Extract the [X, Y] coordinate from the center of the cell holding the provided text.  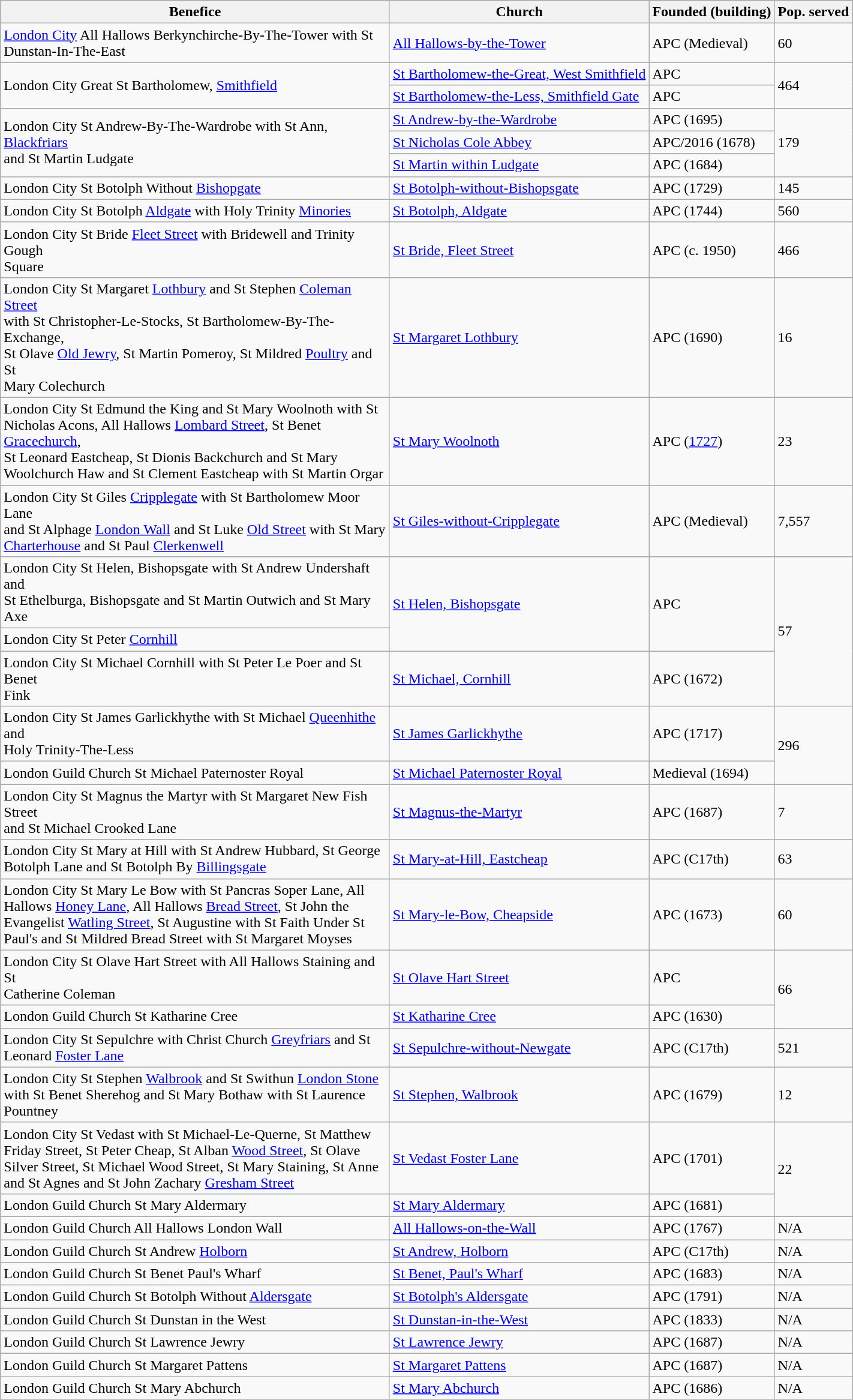
London Guild Church St Benet Paul's Wharf [196, 1274]
APC (1679) [711, 1095]
St Dunstan-in-the-West [519, 1320]
St James Garlickhythe [519, 734]
All Hallows-by-the-Tower [519, 43]
St Nicholas Cole Abbey [519, 142]
7,557 [813, 521]
521 [813, 1048]
London Guild Church St Michael Paternoster Royal [196, 773]
St Botolph-without-Bishopsgate [519, 188]
London Guild Church All Hallows London Wall [196, 1228]
London Guild Church St Mary Aldermary [196, 1205]
APC (1686) [711, 1388]
St Bartholomew-the-Less, Smithfield Gate [519, 97]
APC (1717) [711, 734]
APC (1673) [711, 915]
London Guild Church St Mary Abchurch [196, 1388]
23 [813, 441]
St Botolph's Aldersgate [519, 1297]
St Mary-at-Hill, Eastcheap [519, 859]
APC (1672) [711, 679]
St Helen, Bishopsgate [519, 604]
London Guild Church St Botolph Without Aldersgate [196, 1297]
APC (1690) [711, 337]
St Michael Paternoster Royal [519, 773]
St Andrew, Holborn [519, 1251]
St Botolph, Aldgate [519, 211]
APC (1701) [711, 1158]
560 [813, 211]
APC (1695) [711, 119]
APC (1681) [711, 1205]
464 [813, 85]
St Sepulchre-without-Newgate [519, 1048]
APC/2016 (1678) [711, 142]
London City St James Garlickhythe with St Michael Queenhithe andHoly Trinity-The-Less [196, 734]
London City All Hallows Berkynchirche-By-The-Tower with StDunstan-In-The-East [196, 43]
APC (1684) [711, 165]
St Katharine Cree [519, 1017]
London Guild Church St Dunstan in the West [196, 1320]
St Martin within Ludgate [519, 165]
466 [813, 250]
57 [813, 631]
APC (c. 1950) [711, 250]
St Stephen, Walbrook [519, 1095]
St Vedast Foster Lane [519, 1158]
Benefice [196, 12]
London City St Bride Fleet Street with Bridewell and Trinity GoughSquare [196, 250]
St Giles-without-Cripplegate [519, 521]
St Bride, Fleet Street [519, 250]
St Michael, Cornhill [519, 679]
APC (1630) [711, 1017]
St Margaret Pattens [519, 1365]
APC (1729) [711, 188]
APC (1833) [711, 1320]
London City St Peter Cornhill [196, 640]
7 [813, 812]
London City St Helen, Bishopsgate with St Andrew Undershaft andSt Ethelburga, Bishopsgate and St Martin Outwich and St Mary Axe [196, 593]
London City St Botolph Aldgate with Holy Trinity Minories [196, 211]
London Guild Church St Lawrence Jewry [196, 1342]
London City St Mary at Hill with St Andrew Hubbard, St GeorgeBotolph Lane and St Botolph By Billingsgate [196, 859]
St Olave Hart Street [519, 978]
London City St Michael Cornhill with St Peter Le Poer and St BenetFink [196, 679]
63 [813, 859]
Pop. served [813, 12]
St Mary-le-Bow, Cheapside [519, 915]
St Margaret Lothbury [519, 337]
London City St Botolph Without Bishopgate [196, 188]
London City Great St Bartholomew, Smithfield [196, 85]
St Andrew-by-the-Wardrobe [519, 119]
London Guild Church St Andrew Holborn [196, 1251]
St Magnus-the-Martyr [519, 812]
APC (1767) [711, 1228]
APC (1727) [711, 441]
12 [813, 1095]
London City St Stephen Walbrook and St Swithun London Stonewith St Benet Sherehog and St Mary Bothaw with St LaurencePountney [196, 1095]
St Benet, Paul's Wharf [519, 1274]
London City St Magnus the Martyr with St Margaret New Fish Streetand St Michael Crooked Lane [196, 812]
London City St Andrew-By-The-Wardrobe with St Ann, Blackfriarsand St Martin Ludgate [196, 142]
22 [813, 1169]
London City St Sepulchre with Christ Church Greyfriars and StLeonard Foster Lane [196, 1048]
66 [813, 989]
179 [813, 142]
Medieval (1694) [711, 773]
St Mary Abchurch [519, 1388]
London Guild Church St Margaret Pattens [196, 1365]
296 [813, 745]
London Guild Church St Katharine Cree [196, 1017]
St Lawrence Jewry [519, 1342]
Founded (building) [711, 12]
St Mary Aldermary [519, 1205]
London City St Olave Hart Street with All Hallows Staining and StCatherine Coleman [196, 978]
All Hallows-on-the-Wall [519, 1228]
145 [813, 188]
16 [813, 337]
St Mary Woolnoth [519, 441]
APC (1744) [711, 211]
Church [519, 12]
APC (1683) [711, 1274]
St Bartholomew-the-Great, West Smithfield [519, 74]
APC (1791) [711, 1297]
